Search for the cell housing the specified text and yield its (X, Y) center coordinate. 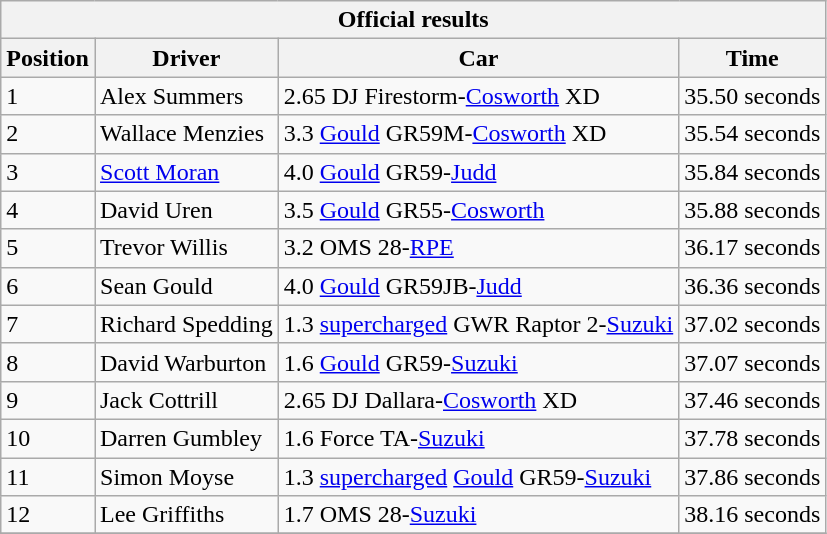
11 (48, 477)
Lee Griffiths (186, 515)
David Uren (186, 210)
37.78 seconds (752, 438)
2.65 DJ Dallara-Cosworth XD (478, 400)
Official results (414, 20)
36.17 seconds (752, 248)
1.6 Force TA-Suzuki (478, 438)
Alex Summers (186, 96)
4 (48, 210)
35.88 seconds (752, 210)
1.6 Gould GR59-Suzuki (478, 362)
Jack Cottrill (186, 400)
35.84 seconds (752, 172)
37.02 seconds (752, 324)
Scott Moran (186, 172)
Wallace Menzies (186, 134)
1.7 OMS 28-Suzuki (478, 515)
35.54 seconds (752, 134)
Car (478, 58)
3.5 Gould GR55-Cosworth (478, 210)
Time (752, 58)
Richard Spedding (186, 324)
36.36 seconds (752, 286)
3.3 Gould GR59M-Cosworth XD (478, 134)
Driver (186, 58)
Darren Gumbley (186, 438)
1.3 supercharged GWR Raptor 2-Suzuki (478, 324)
1.3 supercharged Gould GR59-Suzuki (478, 477)
37.46 seconds (752, 400)
3 (48, 172)
5 (48, 248)
David Warburton (186, 362)
7 (48, 324)
37.07 seconds (752, 362)
38.16 seconds (752, 515)
2.65 DJ Firestorm-Cosworth XD (478, 96)
35.50 seconds (752, 96)
10 (48, 438)
Sean Gould (186, 286)
4.0 Gould GR59JB-Judd (478, 286)
3.2 OMS 28-RPE (478, 248)
9 (48, 400)
2 (48, 134)
8 (48, 362)
4.0 Gould GR59-Judd (478, 172)
Position (48, 58)
12 (48, 515)
37.86 seconds (752, 477)
1 (48, 96)
Trevor Willis (186, 248)
Simon Moyse (186, 477)
6 (48, 286)
